Determine the [X, Y] coordinate at the center of the cell enclosing the given text.  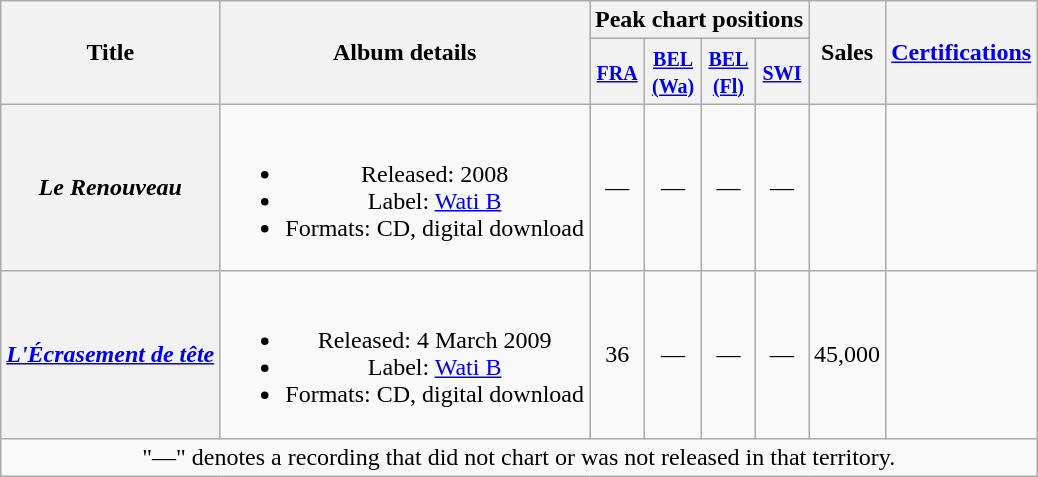
Album details [405, 52]
Certifications [962, 52]
Title [110, 52]
"—" denotes a recording that did not chart or was not released in that territory. [519, 457]
Le Renouveau [110, 188]
Released: 2008Label: Wati BFormats: CD, digital download [405, 188]
36 [618, 354]
BEL(Wa) [674, 72]
SWI [782, 72]
Released: 4 March 2009Label: Wati BFormats: CD, digital download [405, 354]
Sales [848, 52]
Peak chart positions [700, 20]
BEL(Fl) [728, 72]
45,000 [848, 354]
FRA [618, 72]
L'Écrasement de tête [110, 354]
